For the text-containing cell, return its midpoint in (X, Y) coordinate format. 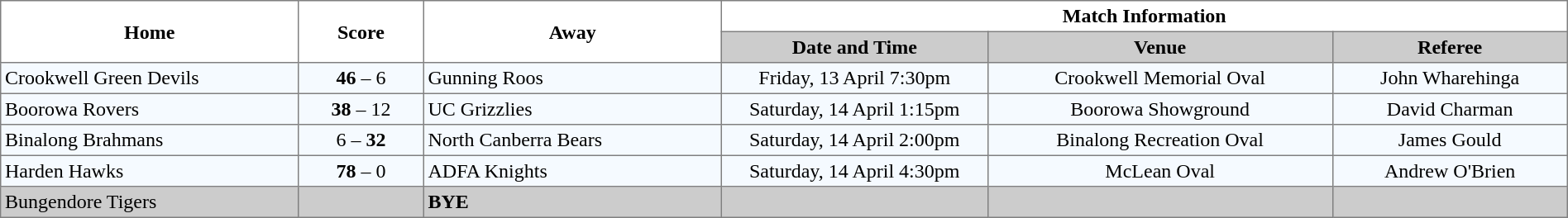
Harden Hawks (150, 171)
Gunning Roos (572, 78)
Andrew O'Brien (1450, 171)
38 – 12 (361, 109)
6 – 32 (361, 140)
Referee (1450, 47)
78 – 0 (361, 171)
Bungendore Tigers (150, 202)
David Charman (1450, 109)
Crookwell Memorial Oval (1159, 78)
Date and Time (854, 47)
McLean Oval (1159, 171)
UC Grizzlies (572, 109)
Saturday, 14 April 1:15pm (854, 109)
Home (150, 31)
Crookwell Green Devils (150, 78)
Saturday, 14 April 4:30pm (854, 171)
John Wharehinga (1450, 78)
Binalong Brahmans (150, 140)
46 – 6 (361, 78)
Match Information (1145, 17)
Saturday, 14 April 2:00pm (854, 140)
Venue (1159, 47)
ADFA Knights (572, 171)
Score (361, 31)
James Gould (1450, 140)
Binalong Recreation Oval (1159, 140)
Boorowa Rovers (150, 109)
Away (572, 31)
Friday, 13 April 7:30pm (854, 78)
North Canberra Bears (572, 140)
BYE (572, 202)
Boorowa Showground (1159, 109)
